Identify which cell holds the provided text, then report its (x, y) central coordinate. 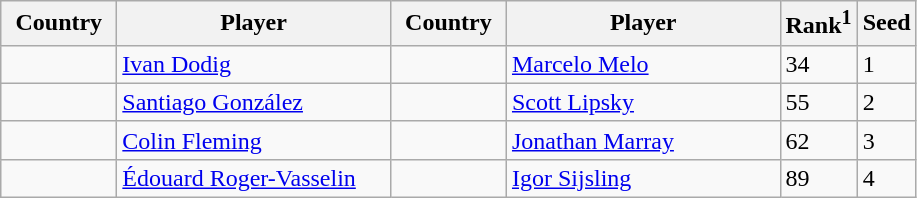
62 (818, 140)
4 (886, 178)
2 (886, 102)
Édouard Roger-Vasselin (254, 178)
Colin Fleming (254, 140)
3 (886, 140)
Scott Lipsky (643, 102)
Jonathan Marray (643, 140)
Marcelo Melo (643, 64)
Santiago González (254, 102)
34 (818, 64)
Igor Sijsling (643, 178)
Ivan Dodig (254, 64)
89 (818, 178)
Seed (886, 24)
Rank1 (818, 24)
55 (818, 102)
1 (886, 64)
